Provide the [x, y] coordinate of the cell's center where the given text is located.  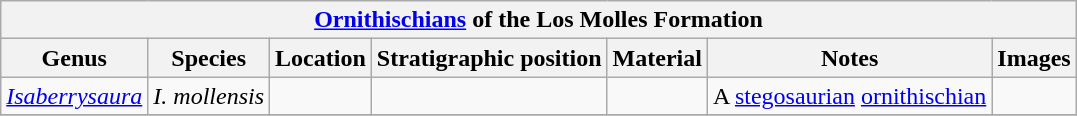
Ornithischians of the Los Molles Formation [538, 20]
Material [657, 58]
Stratigraphic position [489, 58]
Species [209, 58]
Location [321, 58]
Notes [849, 58]
Genus [74, 58]
I. mollensis [209, 96]
Isaberrysaura [74, 96]
Images [1034, 58]
A stegosaurian ornithischian [849, 96]
